Detect which cell encompasses the target text, then output its [X, Y] center coordinate. 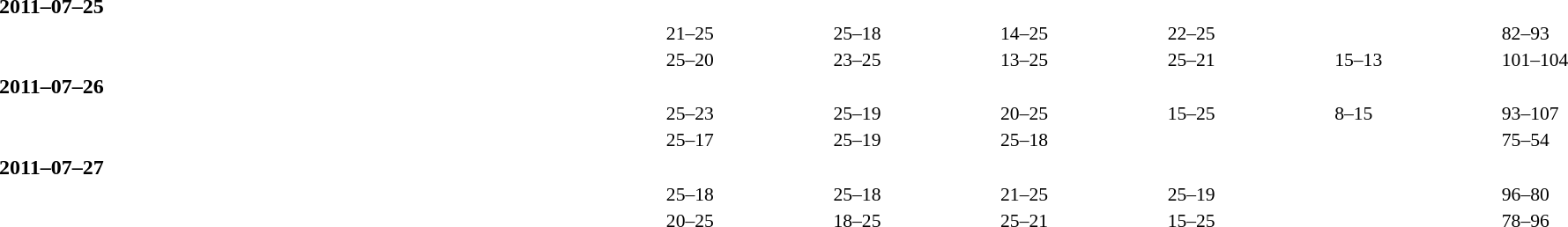
25–17 [747, 140]
25–21 [1249, 60]
15–25 [1249, 113]
14–25 [1082, 33]
20–25 [1082, 113]
25–20 [747, 60]
25–23 [747, 113]
13–25 [1082, 60]
22–25 [1249, 33]
23–25 [915, 60]
15–13 [1416, 60]
8–15 [1416, 113]
